Detect which cell encompasses the target text, then output its (X, Y) center coordinate. 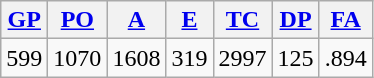
DP (296, 20)
PO (78, 20)
TC (242, 20)
1070 (78, 58)
1608 (136, 58)
.894 (346, 58)
125 (296, 58)
FA (346, 20)
319 (190, 58)
2997 (242, 58)
E (190, 20)
GP (24, 20)
599 (24, 58)
A (136, 20)
